Pinpoint the cell where the given text exists, returning its (X, Y) midpoint coordinate. 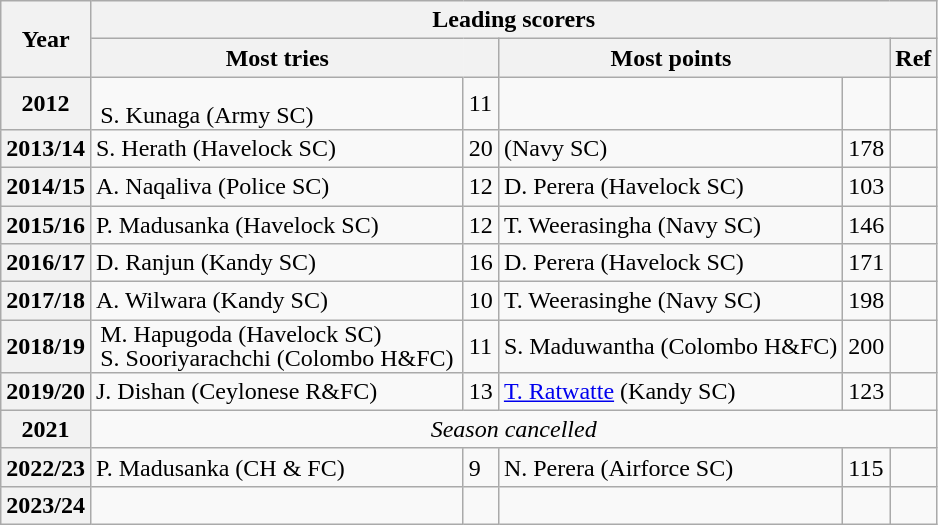
178 (866, 148)
S. Herath (Havelock SC) (276, 148)
2018/19 (46, 346)
171 (866, 263)
20 (480, 148)
Most points (670, 58)
S. Maduwantha (Colombo H&FC) (670, 346)
S. Kunaga (Army SC) (276, 103)
A. Wilwara (Kandy SC) (276, 301)
Year (46, 39)
Leading scorers (513, 20)
A. Naqaliva (Police SC) (276, 186)
2023/24 (46, 505)
198 (866, 301)
2013/14 (46, 148)
T. Weerasingha (Navy SC) (670, 225)
M. Hapugoda (Havelock SC) S. Sooriyarachchi (Colombo H&FC) (276, 346)
2012 (46, 103)
103 (866, 186)
N. Perera (Airforce SC) (670, 467)
2021 (46, 429)
10 (480, 301)
D. Ranjun (Kandy SC) (276, 263)
T. Ratwatte (Kandy SC) (670, 391)
2016/17 (46, 263)
2022/23 (46, 467)
2014/15 (46, 186)
2015/16 (46, 225)
Ref (914, 58)
123 (866, 391)
J. Dishan (Ceylonese R&FC) (276, 391)
T. Weerasinghe (Navy SC) (670, 301)
P. Madusanka (Havelock SC) (276, 225)
9 (480, 467)
13 (480, 391)
200 (866, 346)
Season cancelled (513, 429)
146 (866, 225)
2017/18 (46, 301)
(Navy SC) (670, 148)
P. Madusanka (CH & FC) (276, 467)
16 (480, 263)
115 (866, 467)
2019/20 (46, 391)
Most tries (276, 58)
